Return the [x, y] coordinate for the center point of the cell that contains the specified text.  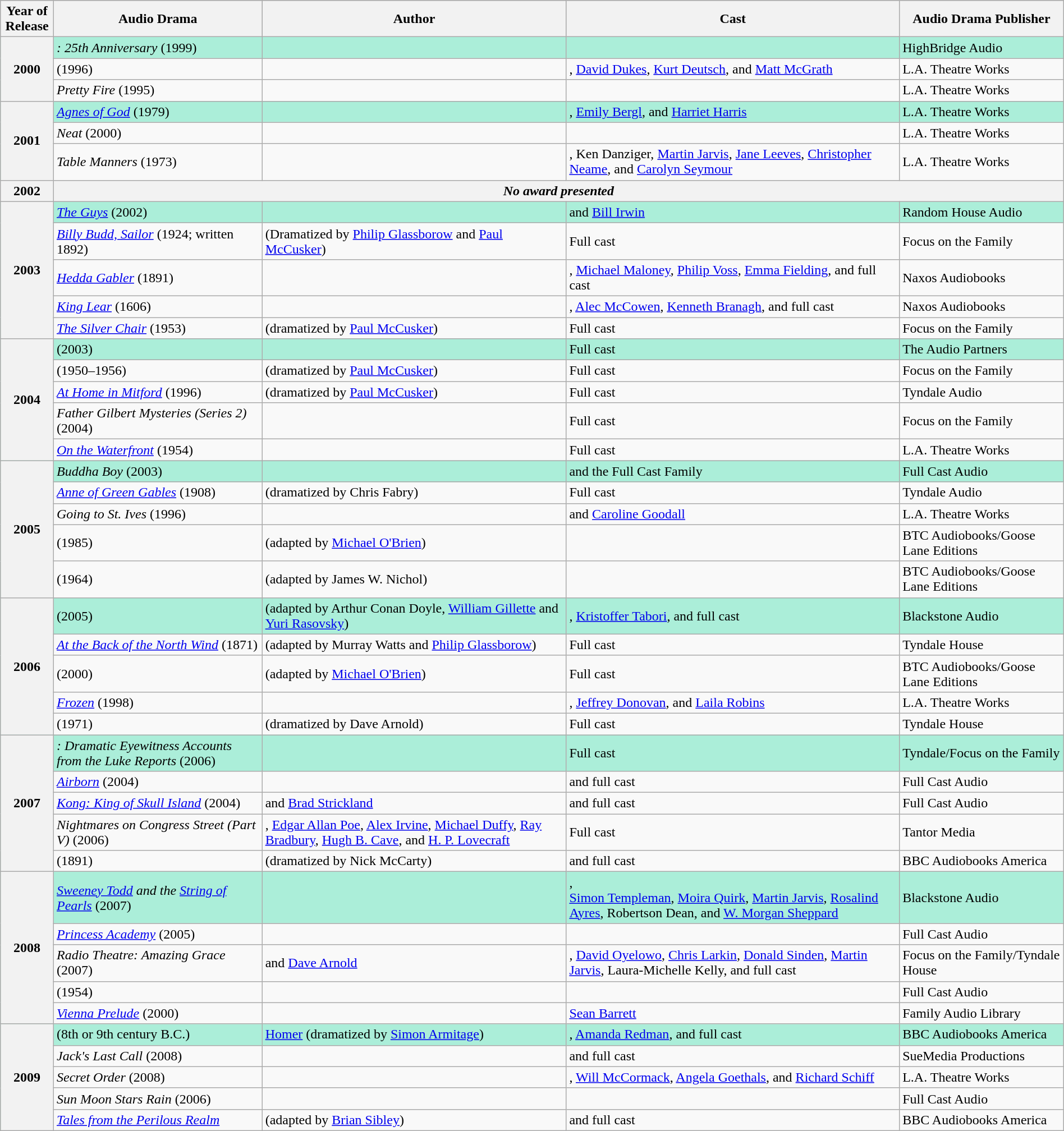
, Kristoffer Tabori, and full cast [733, 616]
Nightmares on Congress Street (Part V) (2006) [158, 833]
Princess Academy (2005) [158, 934]
2000 [27, 69]
, David Dukes, Kurt Deutsch, and Matt McGrath [733, 69]
(adapted by Murray Watts and Philip Glassborow) [414, 645]
2001 [27, 140]
(1950–1956) [158, 371]
Radio Theatre: Amazing Grace (2007) [158, 963]
2003 [27, 270]
(1964) [158, 579]
(1985) [158, 543]
Vienna Prelude (2000) [158, 1013]
and Brad Strickland [414, 803]
Tyndale/Focus on the Family [982, 753]
Cast [733, 19]
(dramatized by Dave Arnold) [414, 724]
The Guys (2002) [158, 212]
2004 [27, 399]
Audio Drama Publisher [982, 19]
(adapted by Arthur Conan Doyle, William Gillette and Yuri Rasovsky) [414, 616]
Going to St. Ives (1996) [158, 514]
Audio Drama [158, 19]
Sean Barrett [733, 1013]
(2000) [158, 673]
The Audio Partners [982, 350]
2007 [27, 803]
(1954) [158, 992]
Agnes of God (1979) [158, 112]
Homer (dramatized by Simon Armitage) [414, 1035]
, Emily Bergl, and Harriet Harris [733, 112]
Father Gilbert Mysteries (Series 2) (2004) [158, 421]
(adapted by James W. Nichol) [414, 579]
Pretty Fire (1995) [158, 90]
At Home in Mitford (1996) [158, 392]
(8th or 9th century B.C.) [158, 1035]
, Alec McCowen, Kenneth Branagh, and full cast [733, 306]
2008 [27, 948]
(dramatized by Nick McCarty) [414, 861]
,Simon Templeman, Moira Quirk, Martin Jarvis, Rosalind Ayres, Robertson Dean, and W. Morgan Sheppard [733, 898]
Airborn (2004) [158, 782]
, Will McCormack, Angela Goethals, and Richard Schiff [733, 1077]
Random House Audio [982, 212]
Tantor Media [982, 833]
and Caroline Goodall [733, 514]
On the Waterfront (1954) [158, 450]
(Dramatized by Philip Glassborow and Paul McCusker) [414, 241]
Jack's Last Call (2008) [158, 1056]
2006 [27, 666]
Frozen (1998) [158, 702]
Secret Order (2008) [158, 1077]
King Lear (1606) [158, 306]
, Michael Maloney, Philip Voss, Emma Fielding, and full cast [733, 277]
Neat (2000) [158, 133]
, Jeffrey Donovan, and Laila Robins [733, 702]
, Edgar Allan Poe, Alex Irvine, Michael Duffy, Ray Bradbury, Hugh B. Cave, and H. P. Lovecraft [414, 833]
and Bill Irwin [733, 212]
, Amanda Redman, and full cast [733, 1035]
SueMedia Productions [982, 1056]
Year of Release [27, 19]
The Silver Chair (1953) [158, 328]
2009 [27, 1077]
2005 [27, 529]
(1971) [158, 724]
Table Manners (1973) [158, 162]
At the Back of the North Wind (1871) [158, 645]
(1891) [158, 861]
and the Full Cast Family [733, 471]
and Dave Arnold [414, 963]
(2005) [158, 616]
(1996) [158, 69]
: 25th Anniversary (1999) [158, 48]
(adapted by Brian Sibley) [414, 1120]
(2003) [158, 350]
, David Oyelowo, Chris Larkin, Donald Sinden, Martin Jarvis, Laura-Michelle Kelly, and full cast [733, 963]
Billy Budd, Sailor (1924; written 1892) [158, 241]
Buddha Boy (2003) [158, 471]
Author [414, 19]
Hedda Gabler (1891) [158, 277]
, Ken Danziger, Martin Jarvis, Jane Leeves, Christopher Neame, and Carolyn Seymour [733, 162]
Sweeney Todd and the String of Pearls (2007) [158, 898]
Anne of Green Gables (1908) [158, 493]
2002 [27, 191]
No award presented [558, 191]
(dramatized by Chris Fabry) [414, 493]
Sun Moon Stars Rain (2006) [158, 1098]
Tales from the Perilous Realm [158, 1120]
HighBridge Audio [982, 48]
Family Audio Library [982, 1013]
Focus on the Family/Tyndale House [982, 963]
Kong: King of Skull Island (2004) [158, 803]
: Dramatic Eyewitness Accounts from the Luke Reports (2006) [158, 753]
